Extract the [X, Y] coordinate from the center of the cell holding the provided text.  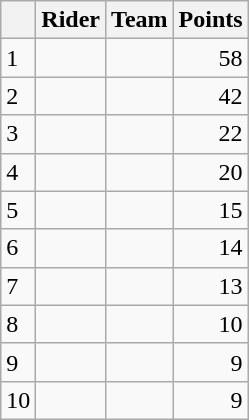
Rider [71, 20]
20 [210, 172]
2 [18, 96]
4 [18, 172]
22 [210, 134]
13 [210, 286]
Points [210, 20]
5 [18, 210]
6 [18, 248]
3 [18, 134]
Team [140, 20]
8 [18, 324]
1 [18, 58]
42 [210, 96]
15 [210, 210]
7 [18, 286]
14 [210, 248]
58 [210, 58]
